Determine the [X, Y] coordinate at the center of the cell enclosing the given text.  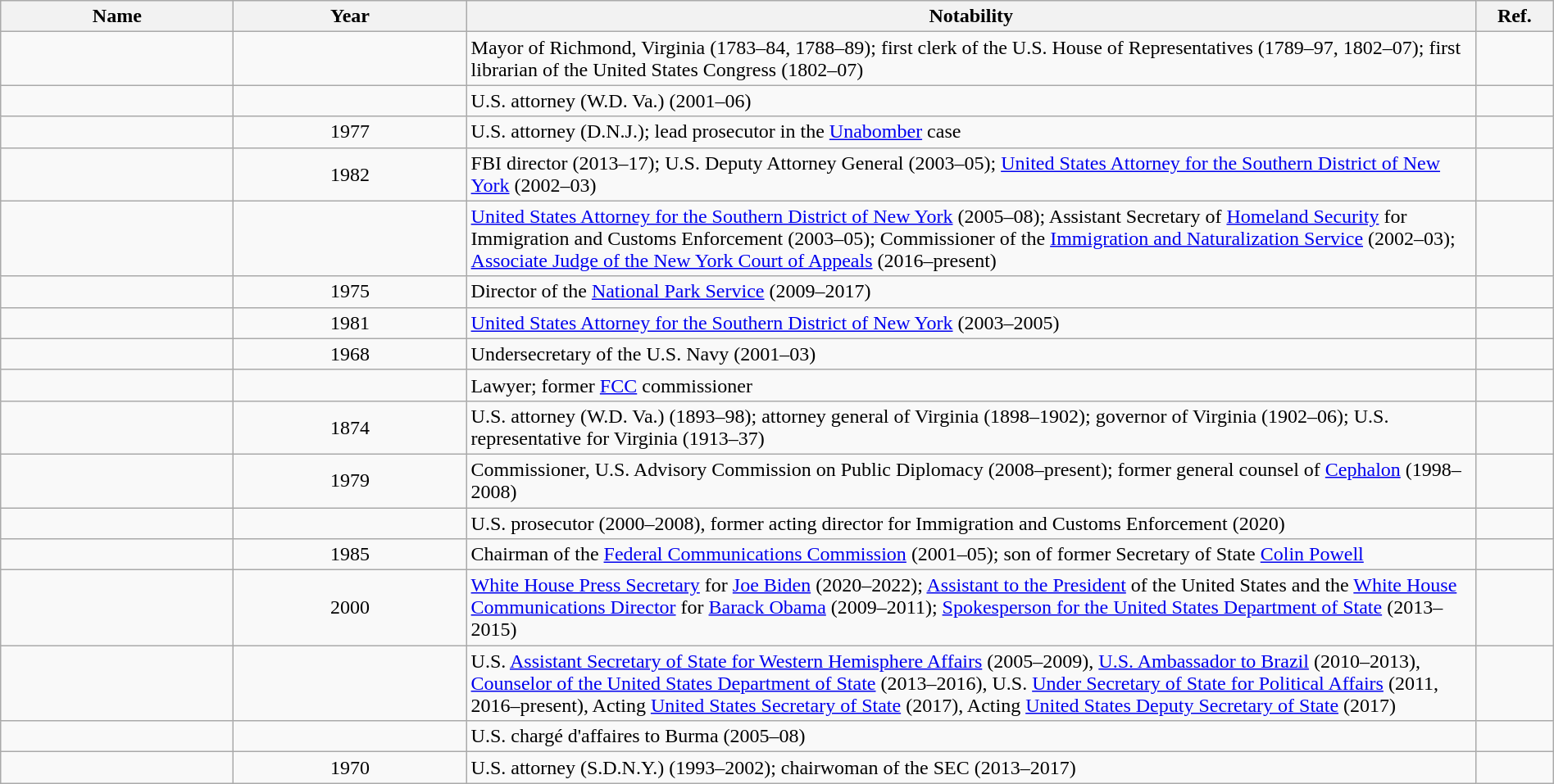
Undersecretary of the U.S. Navy (2001–03) [970, 354]
1874 [350, 428]
FBI director (2013–17); U.S. Deputy Attorney General (2003–05); United States Attorney for the Southern District of New York (2002–03) [970, 174]
1970 [350, 768]
1975 [350, 292]
1968 [350, 354]
United States Attorney for the Southern District of New York (2003–2005) [970, 323]
1981 [350, 323]
2000 [350, 608]
1979 [350, 480]
1977 [350, 132]
Ref. [1515, 16]
Year [350, 16]
1985 [350, 555]
U.S. attorney (S.D.N.Y.) (1993–2002); chairwoman of the SEC (2013–2017) [970, 768]
Director of the National Park Service (2009–2017) [970, 292]
1982 [350, 174]
Lawyer; former FCC commissioner [970, 385]
U.S. chargé d'affaires to Burma (2005–08) [970, 736]
Name [117, 16]
Chairman of the Federal Communications Commission (2001–05); son of former Secretary of State Colin Powell [970, 555]
U.S. attorney (D.N.J.); lead prosecutor in the Unabomber case [970, 132]
Commissioner, U.S. Advisory Commission on Public Diplomacy (2008–present); former general counsel of Cephalon (1998–2008) [970, 480]
U.S. prosecutor (2000–2008), former acting director for Immigration and Customs Enforcement (2020) [970, 523]
U.S. attorney (W.D. Va.) (2001–06) [970, 101]
Notability [970, 16]
